For the text-containing cell, return its midpoint in [x, y] coordinate format. 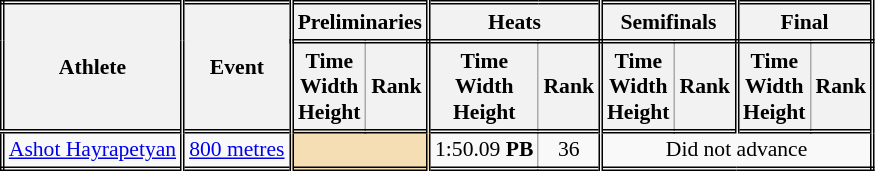
Ashot Hayrapetyan [92, 150]
Final [805, 22]
Athlete [92, 67]
800 metres [237, 150]
36 [569, 150]
1:50.09 PB [483, 150]
Event [237, 67]
Preliminaries [360, 22]
Did not advance [736, 150]
Semifinals [668, 22]
Heats [514, 22]
